Output the [x, y] coordinate of the center of the cell containing the given text.  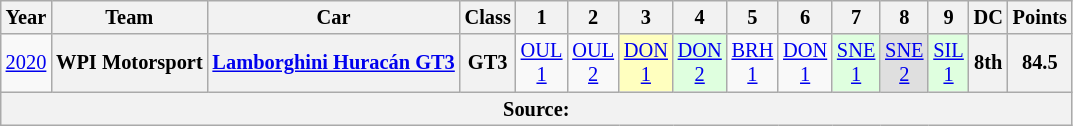
3 [646, 17]
SNE2 [904, 63]
WPI Motorsport [129, 63]
GT3 [488, 63]
8 [904, 17]
SNE1 [856, 63]
84.5 [1040, 63]
Class [488, 17]
Lamborghini Huracán GT3 [334, 63]
Source: [536, 109]
6 [805, 17]
Car [334, 17]
4 [700, 17]
1 [542, 17]
DON2 [700, 63]
2 [593, 17]
5 [753, 17]
Team [129, 17]
9 [948, 17]
8th [988, 63]
7 [856, 17]
OUL1 [542, 63]
DC [988, 17]
OUL2 [593, 63]
2020 [26, 63]
Year [26, 17]
BRH1 [753, 63]
SIL1 [948, 63]
Points [1040, 17]
